Identify which cell holds the provided text, then report its (x, y) central coordinate. 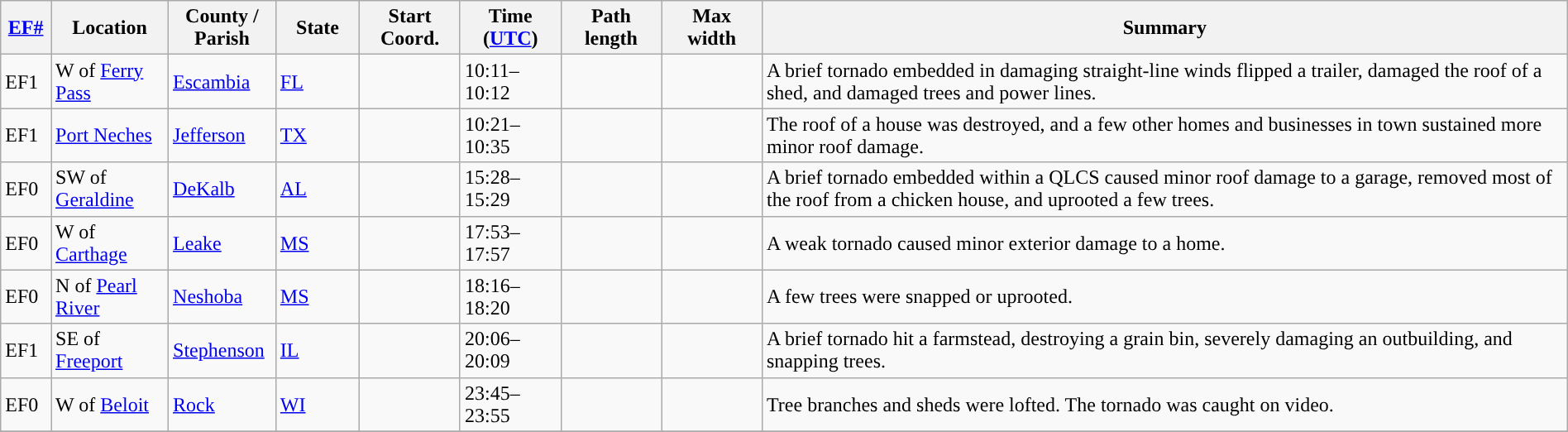
17:53–17:57 (510, 243)
State (318, 28)
A brief tornado embedded in damaging straight-line winds flipped a trailer, damaged the roof of a shed, and damaged trees and power lines. (1164, 81)
W of Carthage (110, 243)
The roof of a house was destroyed, and a few other homes and businesses in town sustained more minor roof damage. (1164, 136)
A brief tornado hit a farmstead, destroying a grain bin, severely damaging an outbuilding, and snapping trees. (1164, 351)
W of Beloit (110, 404)
Escambia (222, 81)
23:45–23:55 (510, 404)
County / Parish (222, 28)
SW of Geraldine (110, 189)
A weak tornado caused minor exterior damage to a home. (1164, 243)
FL (318, 81)
SE of Freeport (110, 351)
TX (318, 136)
Location (110, 28)
Time (UTC) (510, 28)
Path length (611, 28)
Rock (222, 404)
DeKalb (222, 189)
18:16–18:20 (510, 296)
Neshoba (222, 296)
Summary (1164, 28)
Max width (712, 28)
A few trees were snapped or uprooted. (1164, 296)
10:21–10:35 (510, 136)
Jefferson (222, 136)
Port Neches (110, 136)
IL (318, 351)
10:11–10:12 (510, 81)
Start Coord. (410, 28)
EF# (26, 28)
A brief tornado embedded within a QLCS caused minor roof damage to a garage, removed most of the roof from a chicken house, and uprooted a few trees. (1164, 189)
20:06–20:09 (510, 351)
15:28–15:29 (510, 189)
N of Pearl River (110, 296)
Stephenson (222, 351)
WI (318, 404)
Leake (222, 243)
AL (318, 189)
W of Ferry Pass (110, 81)
Tree branches and sheds were lofted. The tornado was caught on video. (1164, 404)
